Identify which cell holds the provided text, then report its [x, y] central coordinate. 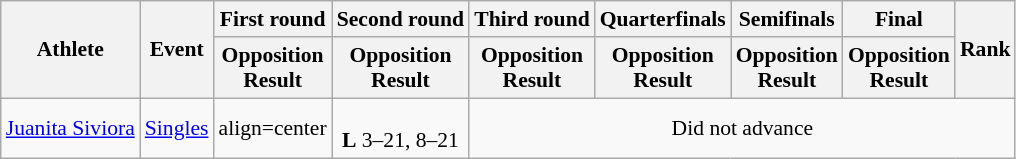
Singles [177, 128]
L 3–21, 8–21 [401, 128]
Event [177, 50]
Athlete [70, 50]
align=center [272, 128]
Juanita Siviora [70, 128]
Second round [401, 19]
Third round [532, 19]
Quarterfinals [663, 19]
First round [272, 19]
Semifinals [787, 19]
Did not advance [742, 128]
Final [899, 19]
Rank [986, 50]
